Return (x, y) of the center of cell containing provided text 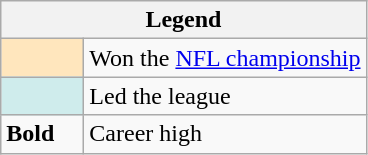
Career high (225, 134)
Led the league (225, 96)
Legend (184, 20)
Won the NFL championship (225, 58)
Bold (42, 134)
